Pinpoint the cell where the given text exists, returning its [x, y] midpoint coordinate. 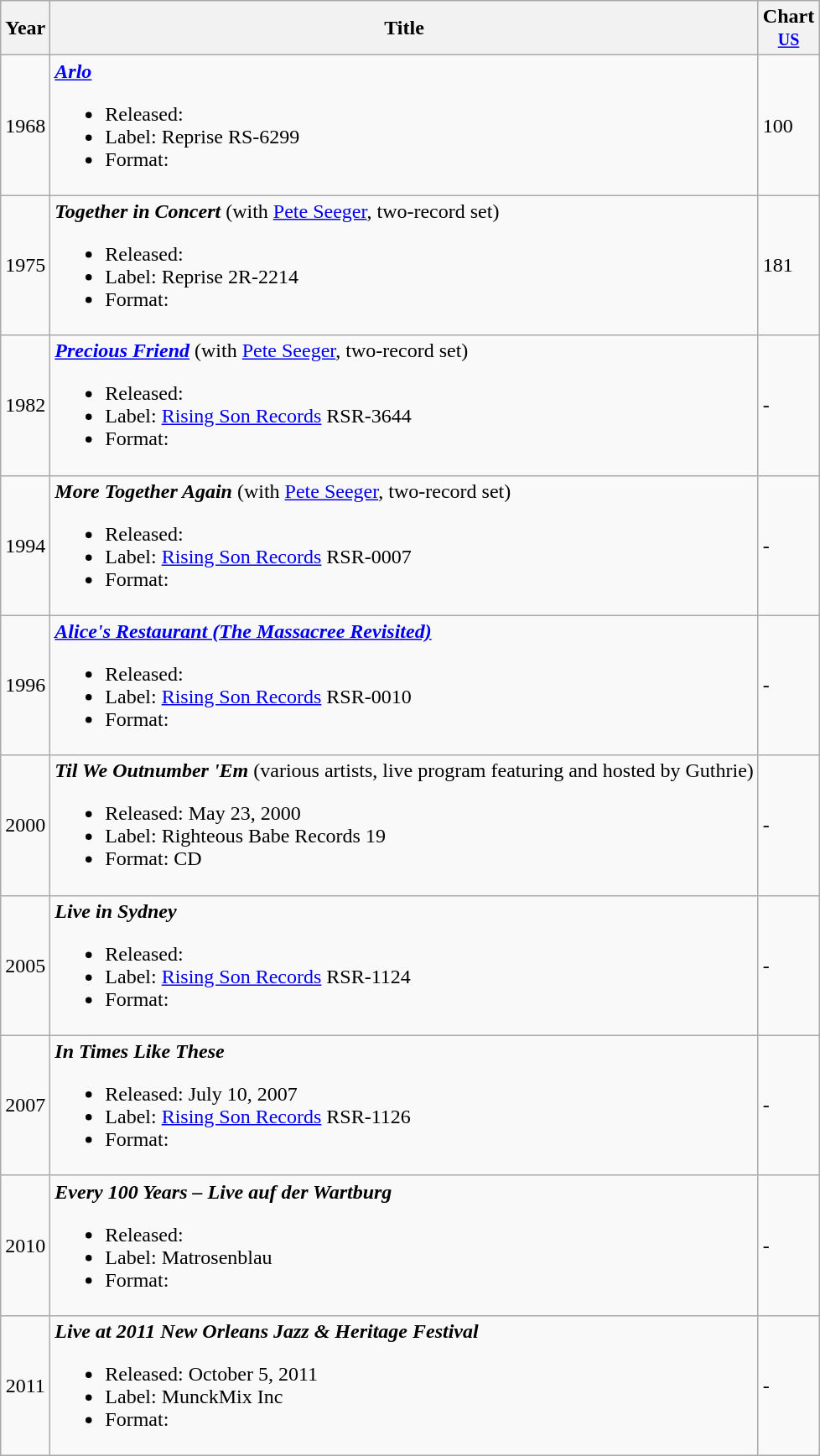
Alice's Restaurant (The Massacree Revisited)Released:Label: Rising Son Records RSR-0010Format: [404, 686]
100 [788, 126]
Til We Outnumber 'Em (various artists, live program featuring and hosted by Guthrie)Released: May 23, 2000Label: Righteous Babe Records 19Format: CD [404, 825]
Live in SydneyReleased:Label: Rising Son Records RSR-1124Format: [404, 966]
1975 [25, 265]
In Times Like TheseReleased: July 10, 2007Label: Rising Son Records RSR-1126Format: [404, 1105]
2000 [25, 825]
2010 [25, 1246]
Together in Concert (with Pete Seeger, two-record set)Released:Label: Reprise 2R-2214Format: [404, 265]
1982 [25, 406]
Year [25, 28]
2007 [25, 1105]
181 [788, 265]
1996 [25, 686]
2011 [25, 1385]
1968 [25, 126]
1994 [25, 545]
Title [404, 28]
Live at 2011 New Orleans Jazz & Heritage FestivalReleased: October 5, 2011Label: MunckMix IncFormat: [404, 1385]
2005 [25, 966]
ChartUS [788, 28]
More Together Again (with Pete Seeger, two-record set)Released:Label: Rising Son Records RSR-0007Format: [404, 545]
Every 100 Years – Live auf der WartburgReleased:Label: MatrosenblauFormat: [404, 1246]
ArloReleased:Label: Reprise RS-6299Format: [404, 126]
Precious Friend (with Pete Seeger, two-record set)Released:Label: Rising Son Records RSR-3644Format: [404, 406]
